Return [x, y] of the center of cell containing provided text 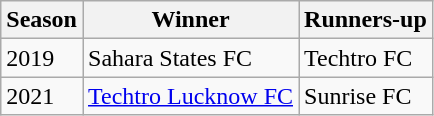
Techtro Lucknow FC [190, 96]
Season [42, 20]
Sahara States FC [190, 58]
2021 [42, 96]
2019 [42, 58]
Sunrise FC [366, 96]
Runners-up [366, 20]
Winner [190, 20]
Techtro FC [366, 58]
